Return the [x, y] coordinate for the center point of the cell that contains the specified text.  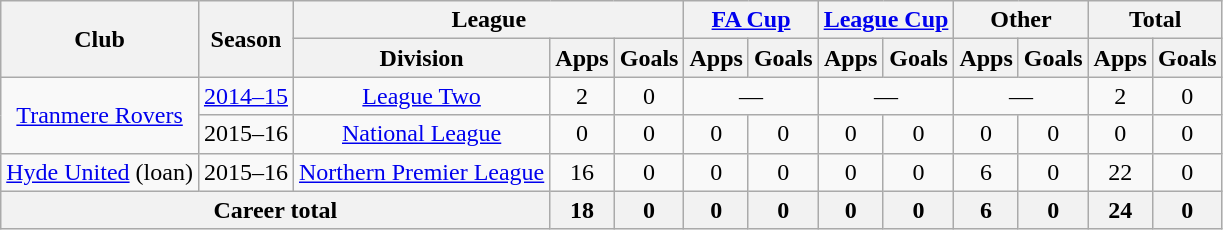
Hyde United (loan) [100, 172]
Total [1155, 20]
24 [1120, 210]
2014–15 [246, 96]
League Two [421, 96]
League Cup [886, 20]
League [488, 20]
18 [582, 210]
Season [246, 39]
National League [421, 134]
Club [100, 39]
Division [421, 58]
16 [582, 172]
Tranmere Rovers [100, 115]
FA Cup [751, 20]
Northern Premier League [421, 172]
Other [1021, 20]
22 [1120, 172]
Career total [276, 210]
